Detect which cell encompasses the target text, then output its (X, Y) center coordinate. 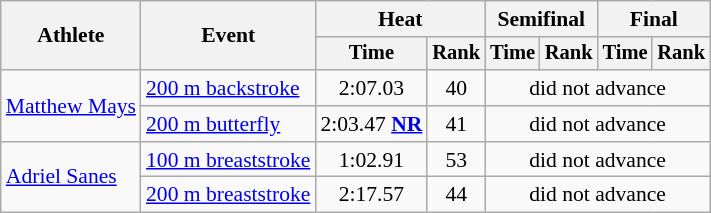
44 (456, 195)
Matthew Mays (71, 106)
Final (654, 19)
Athlete (71, 36)
Heat (400, 19)
40 (456, 88)
2:03.47 NR (371, 124)
2:07.03 (371, 88)
41 (456, 124)
Event (228, 36)
200 m breaststroke (228, 195)
Adriel Sanes (71, 178)
100 m breaststroke (228, 160)
200 m backstroke (228, 88)
53 (456, 160)
2:17.57 (371, 195)
1:02.91 (371, 160)
200 m butterfly (228, 124)
Semifinal (541, 19)
